Search for the cell housing the specified text and yield its [x, y] center coordinate. 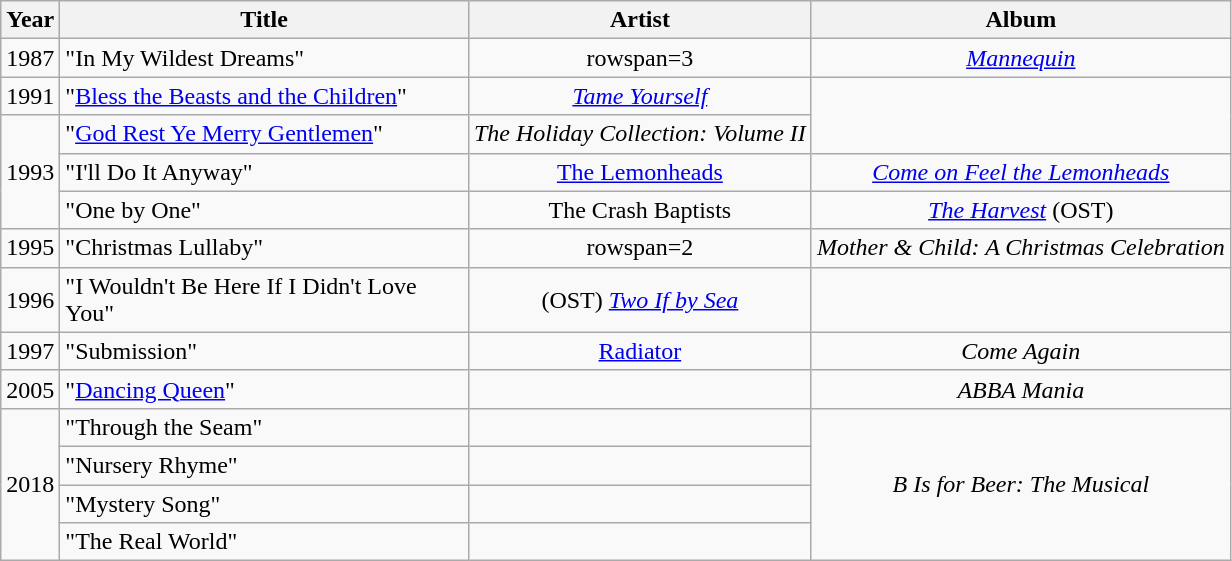
1991 [30, 96]
Come on Feel the Lemonheads [1020, 172]
rowspan=2 [640, 248]
Radiator [640, 351]
2005 [30, 389]
1993 [30, 172]
"Nursery Rhyme" [264, 465]
(OST) Two If by Sea [640, 300]
1995 [30, 248]
Year [30, 20]
The Holiday Collection: Volume II [640, 134]
Come Again [1020, 351]
The Lemonheads [640, 172]
"I'll Do It Anyway" [264, 172]
"Submission" [264, 351]
Title [264, 20]
"Mystery Song" [264, 503]
"I Wouldn't Be Here If I Didn't Love You" [264, 300]
"In My Wildest Dreams" [264, 58]
Tame Yourself [640, 96]
2018 [30, 484]
1996 [30, 300]
"Through the Seam" [264, 427]
"God Rest Ye Merry Gentlemen" [264, 134]
1987 [30, 58]
"One by One" [264, 210]
ABBA Mania [1020, 389]
Mother & Child: A Christmas Celebration [1020, 248]
rowspan=3 [640, 58]
Mannequin [1020, 58]
The Crash Baptists [640, 210]
Artist [640, 20]
The Harvest (OST) [1020, 210]
"The Real World" [264, 542]
"Christmas Lullaby" [264, 248]
"Dancing Queen" [264, 389]
"Bless the Beasts and the Children" [264, 96]
B Is for Beer: The Musical [1020, 484]
1997 [30, 351]
Album [1020, 20]
